Output the (x, y) coordinate of the center of the cell containing the given text.  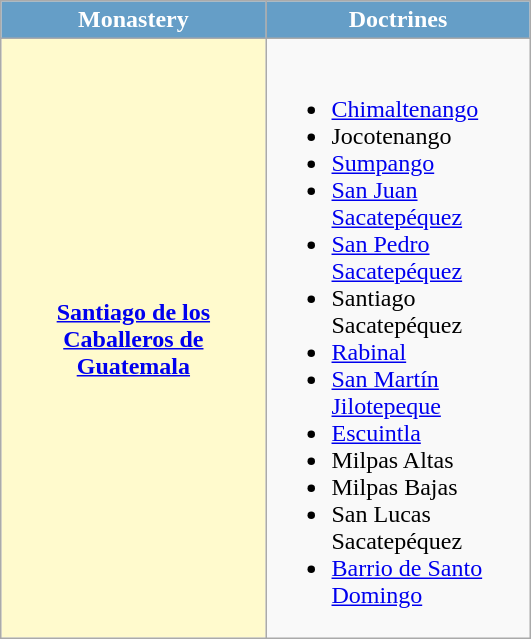
Monastery (134, 20)
Santiago de los Caballeros de Guatemala (134, 338)
Doctrines (398, 20)
